For the text-containing cell, return its midpoint in (X, Y) coordinate format. 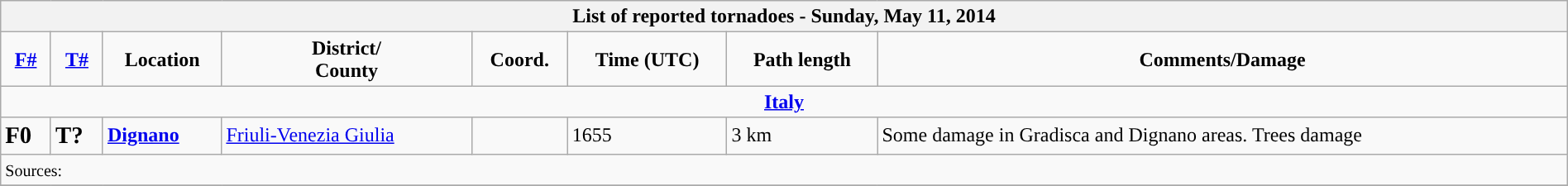
Comments/Damage (1222, 60)
Dignano (162, 136)
3 km (802, 136)
Sources: (784, 169)
T? (76, 136)
Italy (784, 102)
List of reported tornadoes - Sunday, May 11, 2014 (784, 17)
F# (26, 60)
1655 (647, 136)
Path length (802, 60)
Coord. (519, 60)
Time (UTC) (647, 60)
Friuli-Venezia Giulia (347, 136)
District/County (347, 60)
T# (76, 60)
Some damage in Gradisca and Dignano areas. Trees damage (1222, 136)
Location (162, 60)
F0 (26, 136)
